Output the (x, y) coordinate of the center of the cell containing the given text.  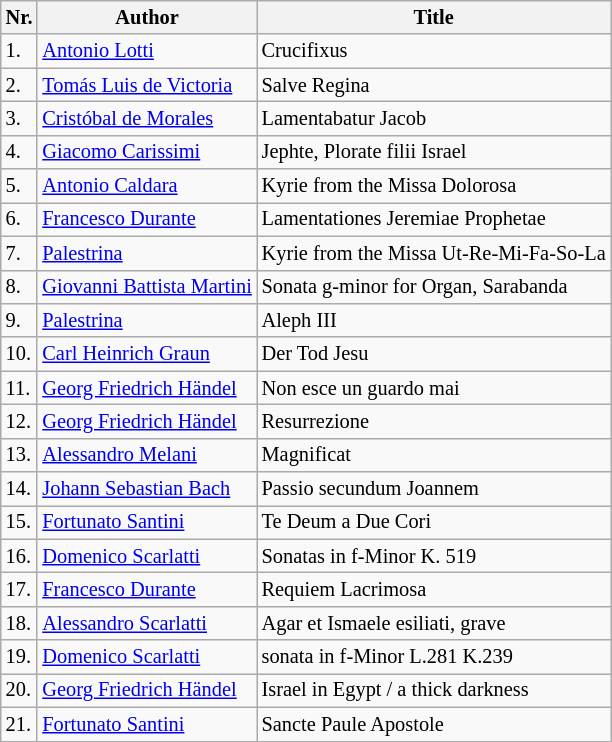
6. (20, 219)
Cristóbal de Morales (146, 118)
18. (20, 623)
Lamentabatur Jacob (434, 118)
Sonata g-minor for Organ, Sarabanda (434, 287)
4. (20, 152)
10. (20, 354)
Antonio Lotti (146, 51)
Tomás Luis de Victoria (146, 85)
Antonio Caldara (146, 186)
9. (20, 320)
8. (20, 287)
1. (20, 51)
Carl Heinrich Graun (146, 354)
19. (20, 657)
3. (20, 118)
Giovanni Battista Martini (146, 287)
Giacomo Carissimi (146, 152)
Sancte Paule Apostole (434, 724)
7. (20, 253)
Kyrie from the Missa Dolorosa (434, 186)
21. (20, 724)
Resurrezione (434, 421)
Der Tod Jesu (434, 354)
Author (146, 17)
15. (20, 522)
14. (20, 489)
Sonatas in f-Minor K. 519 (434, 556)
Nr. (20, 17)
sonata in f-Minor L.281 K.239 (434, 657)
Aleph III (434, 320)
Non esce un guardo mai (434, 388)
Israel in Egypt / a thick darkness (434, 690)
Johann Sebastian Bach (146, 489)
2. (20, 85)
Kyrie from the Missa Ut-Re-Mi-Fa-So-La (434, 253)
12. (20, 421)
Magnificat (434, 455)
Agar et Ismaele esiliati, grave (434, 623)
5. (20, 186)
Alessandro Melani (146, 455)
Requiem Lacrimosa (434, 589)
Lamentationes Jeremiae Prophetae (434, 219)
20. (20, 690)
16. (20, 556)
Title (434, 17)
17. (20, 589)
Jephte, Plorate filii Israel (434, 152)
Crucifixus (434, 51)
Passio secundum Joannem (434, 489)
11. (20, 388)
Te Deum a Due Cori (434, 522)
Alessandro Scarlatti (146, 623)
Salve Regina (434, 85)
13. (20, 455)
